Find where the given text appears and provide that cell's center as [x, y] coordinate. 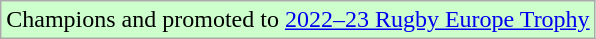
Champions and promoted to 2022–23 Rugby Europe Trophy [298, 20]
